Output the [x, y] coordinate of the center of the cell containing the given text.  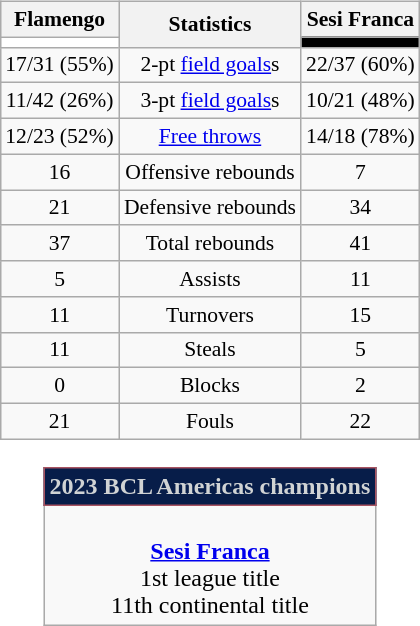
Offensive rebounds [210, 172]
Blocks [210, 386]
Turnovers [210, 314]
15 [360, 314]
22 [360, 421]
2-pt field goalss [210, 65]
Assists [210, 279]
16 [60, 172]
17/31 (55%) [60, 65]
22/37 (60%) [360, 65]
0 [60, 386]
2 [360, 386]
14/18 (78%) [360, 136]
Statistics [210, 24]
Steals [210, 350]
Total rebounds [210, 243]
Sesi Franca [360, 19]
12/23 (52%) [60, 136]
Free throws [210, 136]
10/21 (48%) [360, 101]
34 [360, 208]
41 [360, 243]
37 [60, 243]
11/42 (26%) [60, 101]
Flamengo [60, 19]
3-pt field goalss [210, 101]
Defensive rebounds [210, 208]
2023 BCL Americas champions [210, 486]
7 [360, 172]
Sesi Franca 1st league title11th continental title [210, 564]
Fouls [210, 421]
